Find where the given text appears and provide that cell's center as [x, y] coordinate. 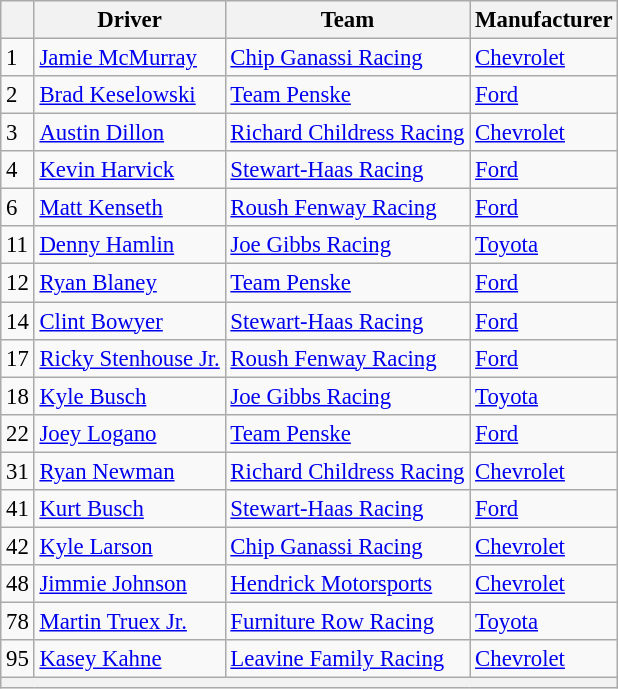
Hendrick Motorsports [348, 584]
Furniture Row Racing [348, 621]
Clint Bowyer [130, 321]
Matt Kenseth [130, 208]
3 [18, 133]
2 [18, 95]
95 [18, 659]
4 [18, 170]
1 [18, 58]
Denny Hamlin [130, 245]
Manufacturer [544, 20]
Leavine Family Racing [348, 659]
Kyle Busch [130, 396]
31 [18, 471]
Jamie McMurray [130, 58]
48 [18, 584]
Ricky Stenhouse Jr. [130, 358]
Martin Truex Jr. [130, 621]
Driver [130, 20]
17 [18, 358]
Kyle Larson [130, 546]
14 [18, 321]
Joey Logano [130, 433]
11 [18, 245]
6 [18, 208]
41 [18, 509]
22 [18, 433]
Brad Keselowski [130, 95]
Kevin Harvick [130, 170]
18 [18, 396]
12 [18, 283]
Kasey Kahne [130, 659]
42 [18, 546]
Ryan Newman [130, 471]
Ryan Blaney [130, 283]
Austin Dillon [130, 133]
Jimmie Johnson [130, 584]
Kurt Busch [130, 509]
78 [18, 621]
Team [348, 20]
